Pinpoint the cell where the given text exists, returning its [x, y] midpoint coordinate. 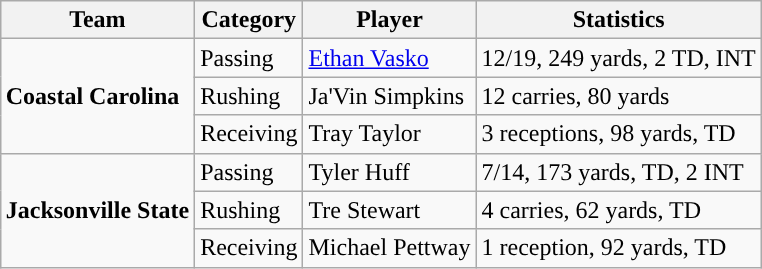
12 carries, 80 yards [618, 96]
Jacksonville State [97, 210]
Ja'Vin Simpkins [390, 96]
1 reception, 92 yards, TD [618, 248]
Tre Stewart [390, 210]
4 carries, 62 yards, TD [618, 210]
Ethan Vasko [390, 58]
7/14, 173 yards, TD, 2 INT [618, 172]
Category [249, 20]
Statistics [618, 20]
12/19, 249 yards, 2 TD, INT [618, 58]
Team [97, 20]
Tray Taylor [390, 134]
3 receptions, 98 yards, TD [618, 134]
Player [390, 20]
Tyler Huff [390, 172]
Coastal Carolina [97, 96]
Michael Pettway [390, 248]
